Search for the cell housing the specified text and yield its [X, Y] center coordinate. 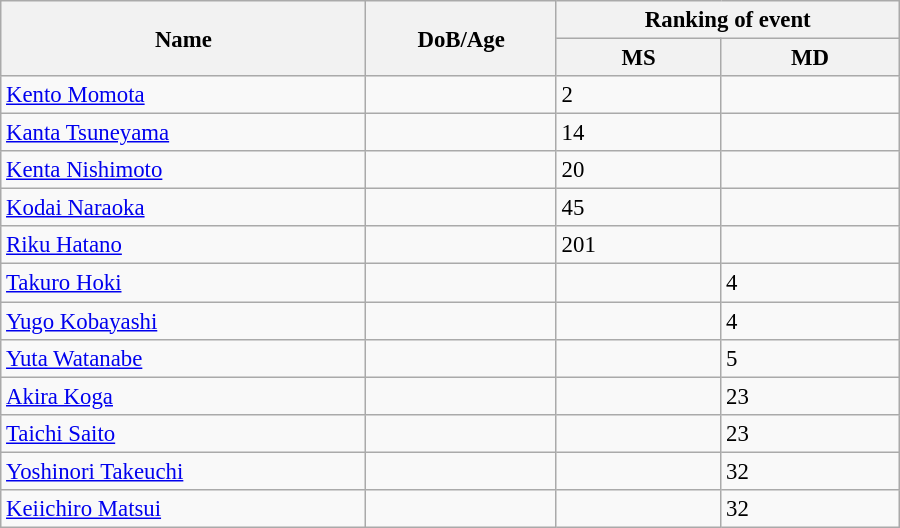
Kento Momota [184, 95]
Kodai Naraoka [184, 208]
2 [638, 95]
Taichi Saito [184, 433]
Yugo Kobayashi [184, 321]
MD [810, 58]
Yuta Watanabe [184, 358]
MS [638, 58]
Kanta Tsuneyama [184, 133]
5 [810, 358]
20 [638, 170]
Ranking of event [728, 20]
Riku Hatano [184, 245]
201 [638, 245]
Name [184, 38]
Takuro Hoki [184, 283]
DoB/Age [461, 38]
Yoshinori Takeuchi [184, 471]
Keiichiro Matsui [184, 509]
Kenta Nishimoto [184, 170]
Akira Koga [184, 396]
45 [638, 208]
14 [638, 133]
